Detect which cell encompasses the target text, then output its (x, y) center coordinate. 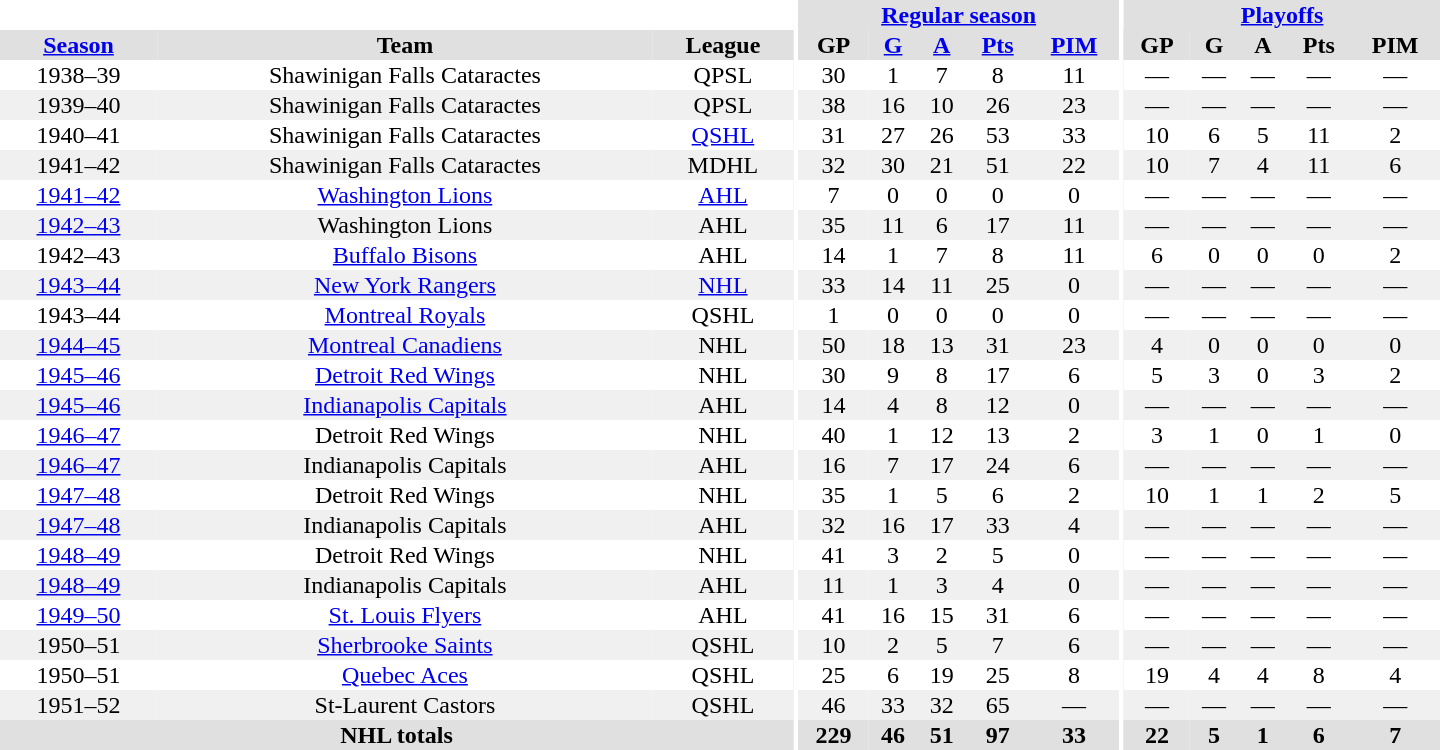
1951–52 (78, 705)
St. Louis Flyers (405, 615)
1944–45 (78, 345)
Team (405, 45)
38 (833, 105)
1940–41 (78, 135)
Season (78, 45)
50 (833, 345)
21 (942, 165)
40 (833, 435)
97 (998, 735)
24 (998, 465)
MDHL (723, 165)
1949–50 (78, 615)
NHL totals (396, 735)
St-Laurent Castors (405, 705)
New York Rangers (405, 285)
27 (894, 135)
1938–39 (78, 75)
18 (894, 345)
Montreal Canadiens (405, 345)
Buffalo Bisons (405, 255)
Sherbrooke Saints (405, 645)
65 (998, 705)
Playoffs (1282, 15)
229 (833, 735)
Regular season (958, 15)
1939–40 (78, 105)
9 (894, 375)
53 (998, 135)
Quebec Aces (405, 675)
15 (942, 615)
League (723, 45)
Montreal Royals (405, 315)
